Search for the cell housing the specified text and yield its (x, y) center coordinate. 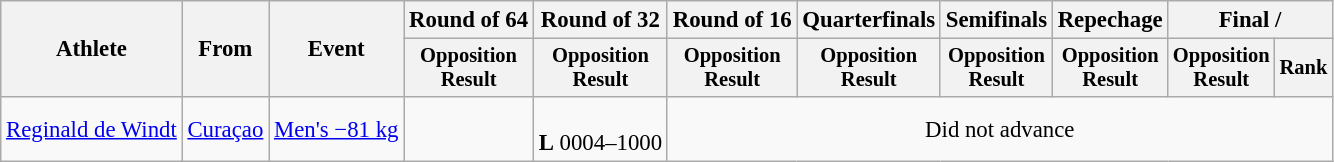
Event (336, 48)
Quarterfinals (868, 20)
Final / (1250, 20)
Athlete (92, 48)
Curaçao (226, 128)
Semifinals (996, 20)
Rank (1304, 68)
Men's −81 kg (336, 128)
Repechage (1110, 20)
From (226, 48)
L 0004–1000 (600, 128)
Did not advance (1000, 128)
Round of 64 (469, 20)
Round of 16 (732, 20)
Round of 32 (600, 20)
Reginald de Windt (92, 128)
